Return (x, y) of the center of cell containing provided text 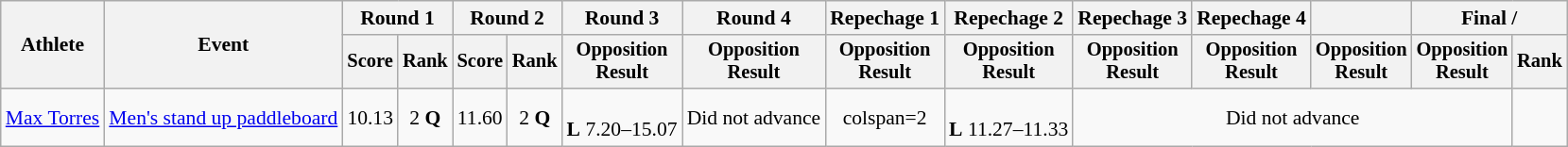
Event (223, 45)
Repechage 4 (1251, 18)
Round 1 (397, 18)
Repechage 1 (885, 18)
10.13 (370, 117)
Repechage 3 (1132, 18)
Men's stand up paddleboard (223, 117)
Athlete (53, 45)
Round 2 (508, 18)
Max Torres (53, 117)
Round 4 (754, 18)
Final / (1490, 18)
Repechage 2 (1008, 18)
11.60 (480, 117)
L 7.20–15.07 (622, 117)
Round 3 (622, 18)
L 11.27–11.33 (1008, 117)
colspan=2 (885, 117)
